Scan for the cell matching the given text and deliver its (x, y) coordinate at center. 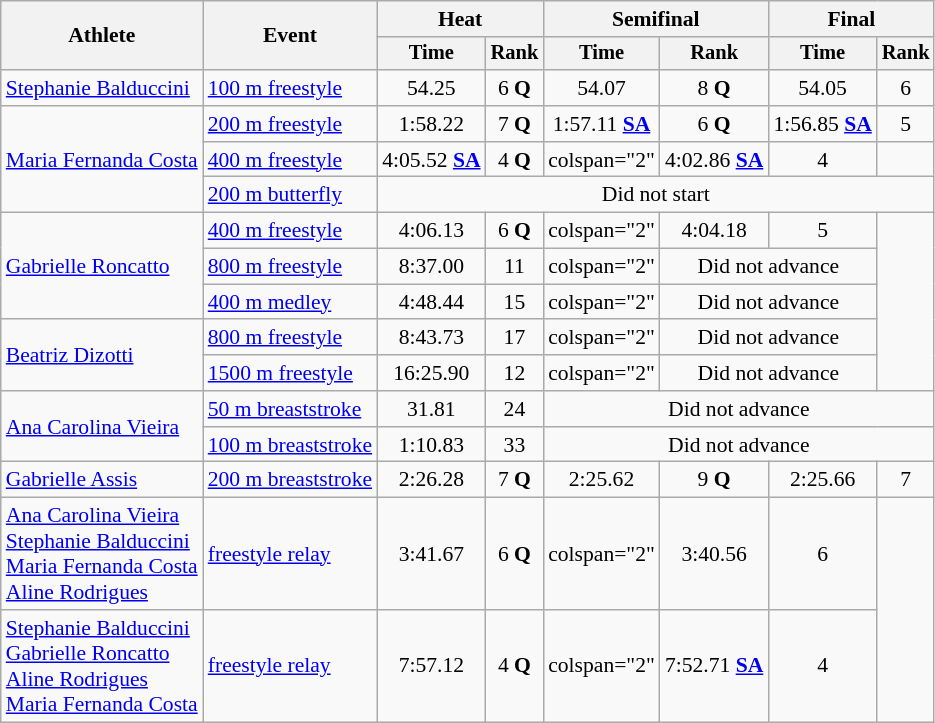
4:48.44 (431, 302)
2:25.66 (822, 480)
Event (290, 36)
Beatriz Dizotti (102, 356)
54.07 (602, 88)
4:06.13 (431, 231)
Heat (460, 19)
12 (515, 373)
50 m breaststroke (290, 409)
1:10.83 (431, 445)
Gabrielle Roncatto (102, 266)
Final (851, 19)
7 (906, 480)
8:43.73 (431, 338)
4:02.86 SA (714, 160)
1:57.11 SA (602, 124)
4:05.52 SA (431, 160)
54.25 (431, 88)
Ana Carolina Vieira (102, 426)
Maria Fernanda Costa (102, 160)
100 m breaststroke (290, 445)
3:41.67 (431, 554)
24 (515, 409)
31.81 (431, 409)
2:26.28 (431, 480)
7:52.71 SA (714, 666)
17 (515, 338)
3:40.56 (714, 554)
200 m breaststroke (290, 480)
9 Q (714, 480)
54.05 (822, 88)
Semifinal (656, 19)
11 (515, 267)
2:25.62 (602, 480)
Gabrielle Assis (102, 480)
400 m medley (290, 302)
1:56.85 SA (822, 124)
7:57.12 (431, 666)
200 m freestyle (290, 124)
1:58.22 (431, 124)
8:37.00 (431, 267)
Ana Carolina VieiraStephanie BalducciniMaria Fernanda CostaAline Rodrigues (102, 554)
Did not start (656, 195)
8 Q (714, 88)
4:04.18 (714, 231)
15 (515, 302)
1500 m freestyle (290, 373)
33 (515, 445)
Stephanie BalducciniGabrielle RoncattoAline RodriguesMaria Fernanda Costa (102, 666)
16:25.90 (431, 373)
Athlete (102, 36)
100 m freestyle (290, 88)
200 m butterfly (290, 195)
Stephanie Balduccini (102, 88)
